Determine the [x, y] coordinate at the center of the cell enclosing the given text.  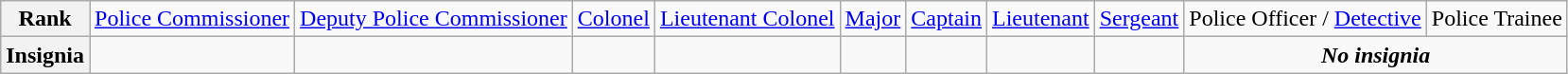
Police Commissioner [193, 19]
Deputy Police Commissioner [434, 19]
No insignia [1376, 55]
Rank [45, 19]
Lieutenant [1040, 19]
Colonel [613, 19]
Major [873, 19]
Lieutenant Colonel [747, 19]
Captain [947, 19]
Police Officer / Detective [1305, 19]
Sergeant [1139, 19]
Police Trainee [1496, 19]
Insignia [45, 55]
